Detect which cell encompasses the target text, then output its (X, Y) center coordinate. 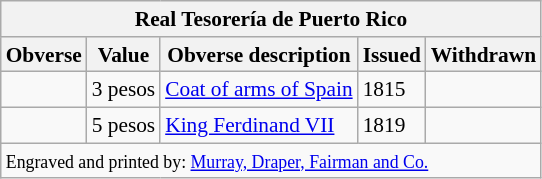
Withdrawn (484, 55)
5 pesos (124, 126)
1819 (392, 126)
Obverse description (258, 55)
Engraved and printed by: Murray, Draper, Fairman and Co. (271, 161)
King Ferdinand VII (258, 126)
Coat of arms of Spain (258, 90)
3 pesos (124, 90)
Value (124, 55)
1815 (392, 90)
Issued (392, 55)
Obverse (44, 55)
Real Tesorería de Puerto Rico (271, 19)
